Scan for the cell matching the given text and deliver its [x, y] coordinate at center. 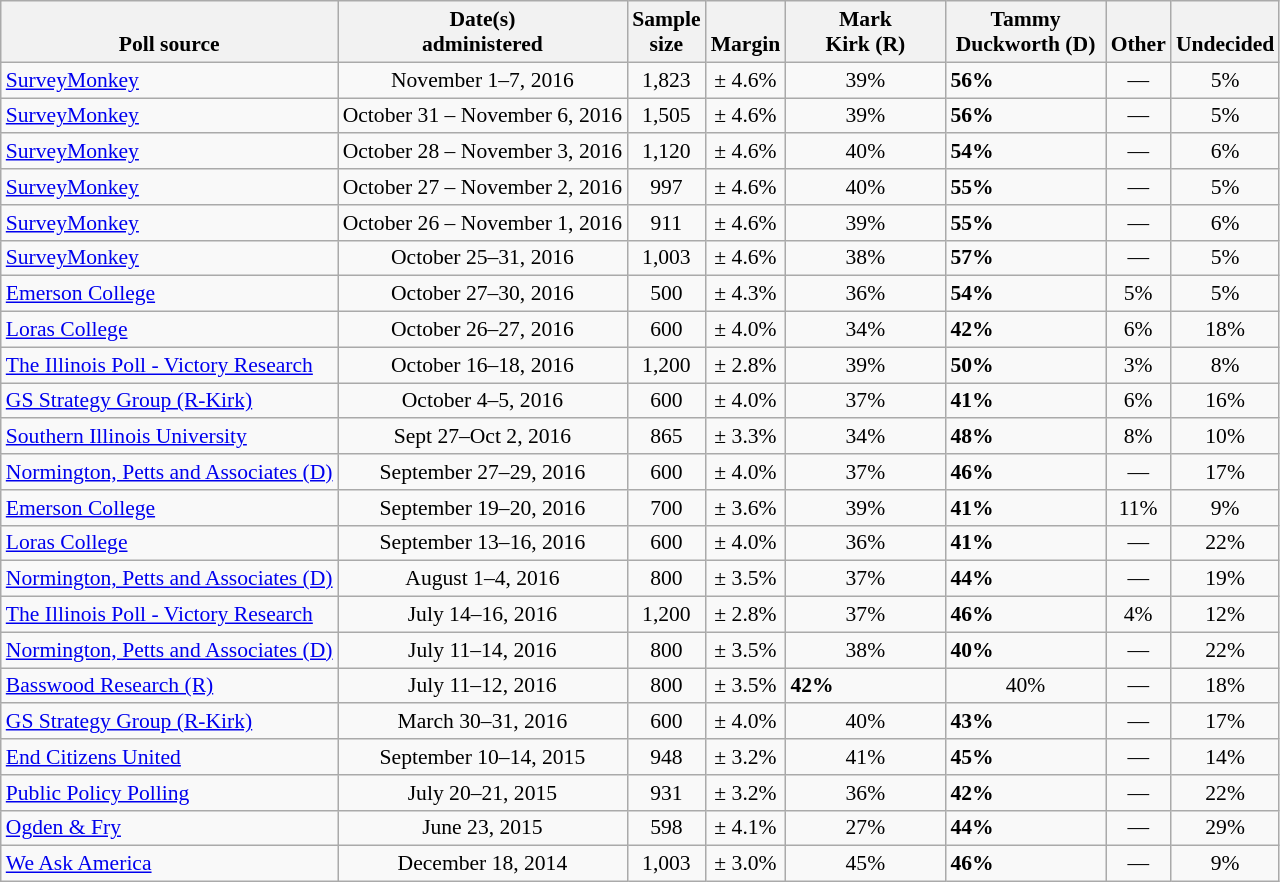
September 19–20, 2016 [483, 508]
997 [666, 187]
October 4–5, 2016 [483, 401]
July 11–14, 2016 [483, 650]
865 [666, 437]
Other [1138, 32]
October 25–31, 2016 [483, 258]
Margin [746, 32]
Sept 27–Oct 2, 2016 [483, 437]
Basswood Research (R) [170, 686]
September 10–14, 2015 [483, 757]
27% [865, 828]
October 27 – November 2, 2016 [483, 187]
12% [1225, 615]
December 18, 2014 [483, 864]
1,823 [666, 80]
TammyDuckworth (D) [1025, 32]
October 26–27, 2016 [483, 330]
± 3.0% [746, 864]
± 3.6% [746, 508]
500 [666, 294]
± 4.3% [746, 294]
911 [666, 223]
October 26 – November 1, 2016 [483, 223]
June 23, 2015 [483, 828]
57% [1025, 258]
July 11–12, 2016 [483, 686]
End Citizens United [170, 757]
19% [1225, 579]
Southern Illinois University [170, 437]
1,120 [666, 152]
11% [1138, 508]
November 1–7, 2016 [483, 80]
700 [666, 508]
August 1–4, 2016 [483, 579]
14% [1225, 757]
Samplesize [666, 32]
3% [1138, 365]
July 14–16, 2016 [483, 615]
43% [1025, 722]
Public Policy Polling [170, 793]
931 [666, 793]
July 20–21, 2015 [483, 793]
Ogden & Fry [170, 828]
± 4.1% [746, 828]
October 27–30, 2016 [483, 294]
September 27–29, 2016 [483, 472]
± 3.3% [746, 437]
598 [666, 828]
Poll source [170, 32]
10% [1225, 437]
16% [1225, 401]
29% [1225, 828]
September 13–16, 2016 [483, 543]
MarkKirk (R) [865, 32]
48% [1025, 437]
March 30–31, 2016 [483, 722]
October 28 – November 3, 2016 [483, 152]
4% [1138, 615]
1,505 [666, 116]
Undecided [1225, 32]
50% [1025, 365]
Date(s)administered [483, 32]
948 [666, 757]
October 31 – November 6, 2016 [483, 116]
October 16–18, 2016 [483, 365]
We Ask America [170, 864]
